Find where the given text appears and provide that cell's center as (X, Y) coordinate. 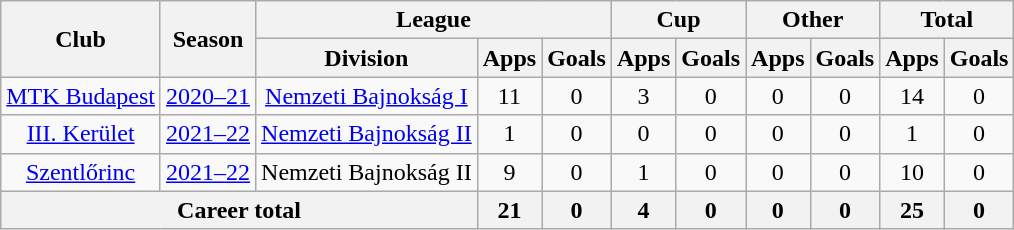
3 (643, 96)
9 (509, 172)
Nemzeti Bajnokság I (367, 96)
Cup (678, 20)
10 (912, 172)
Total (947, 20)
4 (643, 210)
2020–21 (208, 96)
Season (208, 39)
14 (912, 96)
MTK Budapest (81, 96)
Division (367, 58)
III. Kerület (81, 134)
25 (912, 210)
Other (813, 20)
21 (509, 210)
League (434, 20)
Szentlőrinc (81, 172)
Club (81, 39)
11 (509, 96)
Career total (239, 210)
